Determine the (x, y) coordinate at the center of the cell enclosing the given text.  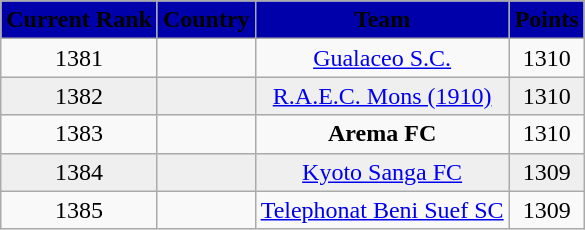
Arema FC (382, 134)
1384 (80, 172)
1381 (80, 58)
R.A.E.C. Mons (1910) (382, 96)
Current Rank (80, 20)
Kyoto Sanga FC (382, 172)
1385 (80, 210)
Points (546, 20)
1383 (80, 134)
Team (382, 20)
Telephonat Beni Suef SC (382, 210)
1382 (80, 96)
Country (206, 20)
Gualaceo S.C. (382, 58)
